Search for the cell housing the specified text and yield its (X, Y) center coordinate. 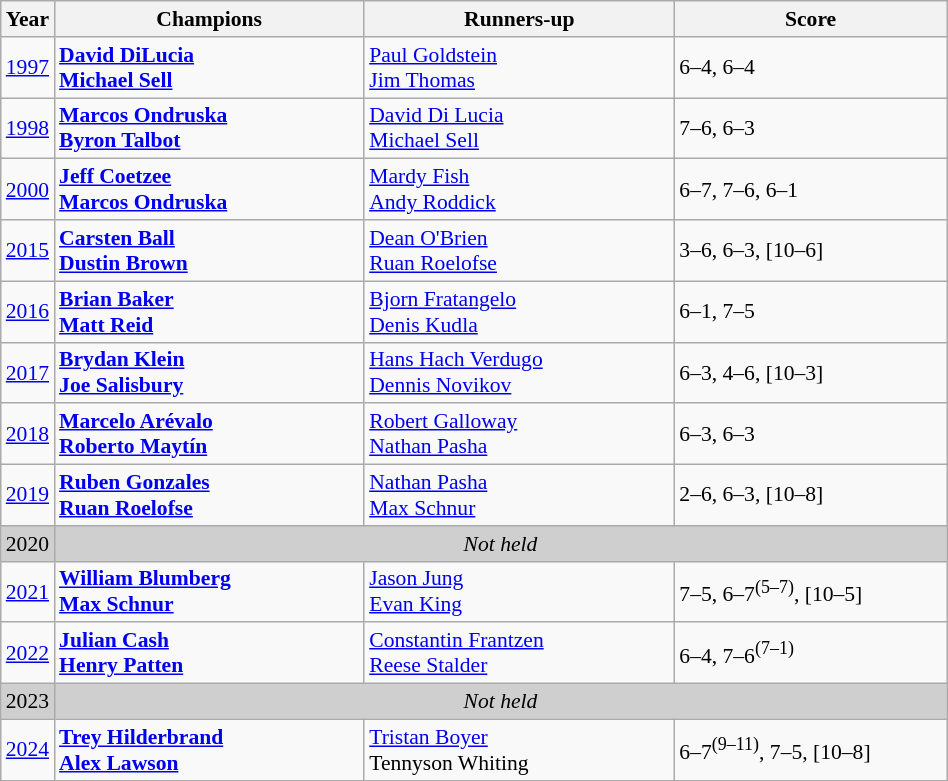
2000 (28, 190)
2015 (28, 250)
Brian Baker Matt Reid (209, 312)
2019 (28, 496)
Mardy Fish Andy Roddick (519, 190)
2023 (28, 702)
Bjorn Fratangelo Denis Kudla (519, 312)
6–3, 6–3 (810, 434)
Trey Hilderbrand Alex Lawson (209, 750)
Robert Galloway Nathan Pasha (519, 434)
Dean O'Brien Ruan Roelofse (519, 250)
Hans Hach Verdugo Dennis Novikov (519, 372)
2024 (28, 750)
Brydan Klein Joe Salisbury (209, 372)
1997 (28, 68)
2016 (28, 312)
Nathan Pasha Max Schnur (519, 496)
7–5, 6–7(5–7), [10–5] (810, 592)
3–6, 6–3, [10–6] (810, 250)
David DiLucia Michael Sell (209, 68)
6–1, 7–5 (810, 312)
Marcos Ondruska Byron Talbot (209, 128)
Julian Cash Henry Patten (209, 654)
Year (28, 19)
Carsten Ball Dustin Brown (209, 250)
2022 (28, 654)
Constantin Frantzen Reese Stalder (519, 654)
Paul Goldstein Jim Thomas (519, 68)
Champions (209, 19)
6–4, 6–4 (810, 68)
2021 (28, 592)
6–3, 4–6, [10–3] (810, 372)
Ruben Gonzales Ruan Roelofse (209, 496)
Marcelo Arévalo Roberto Maytín (209, 434)
2020 (28, 544)
2–6, 6–3, [10–8] (810, 496)
6–7, 7–6, 6–1 (810, 190)
6–4, 7–6(7–1) (810, 654)
2018 (28, 434)
7–6, 6–3 (810, 128)
William Blumberg Max Schnur (209, 592)
1998 (28, 128)
Jason Jung Evan King (519, 592)
Jeff Coetzee Marcos Ondruska (209, 190)
2017 (28, 372)
Runners-up (519, 19)
Score (810, 19)
6–7(9–11), 7–5, [10–8] (810, 750)
Tristan Boyer Tennyson Whiting (519, 750)
David Di Lucia Michael Sell (519, 128)
